Pinpoint the cell where the given text exists, returning its (X, Y) midpoint coordinate. 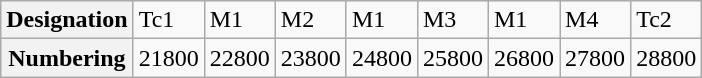
23800 (310, 58)
Numbering (67, 58)
24800 (382, 58)
Designation (67, 20)
Tc2 (666, 20)
21800 (168, 58)
22800 (240, 58)
25800 (452, 58)
28800 (666, 58)
27800 (596, 58)
M2 (310, 20)
M4 (596, 20)
26800 (524, 58)
M3 (452, 20)
Tc1 (168, 20)
